Return the (X, Y) coordinate for the center point of the cell that contains the specified text.  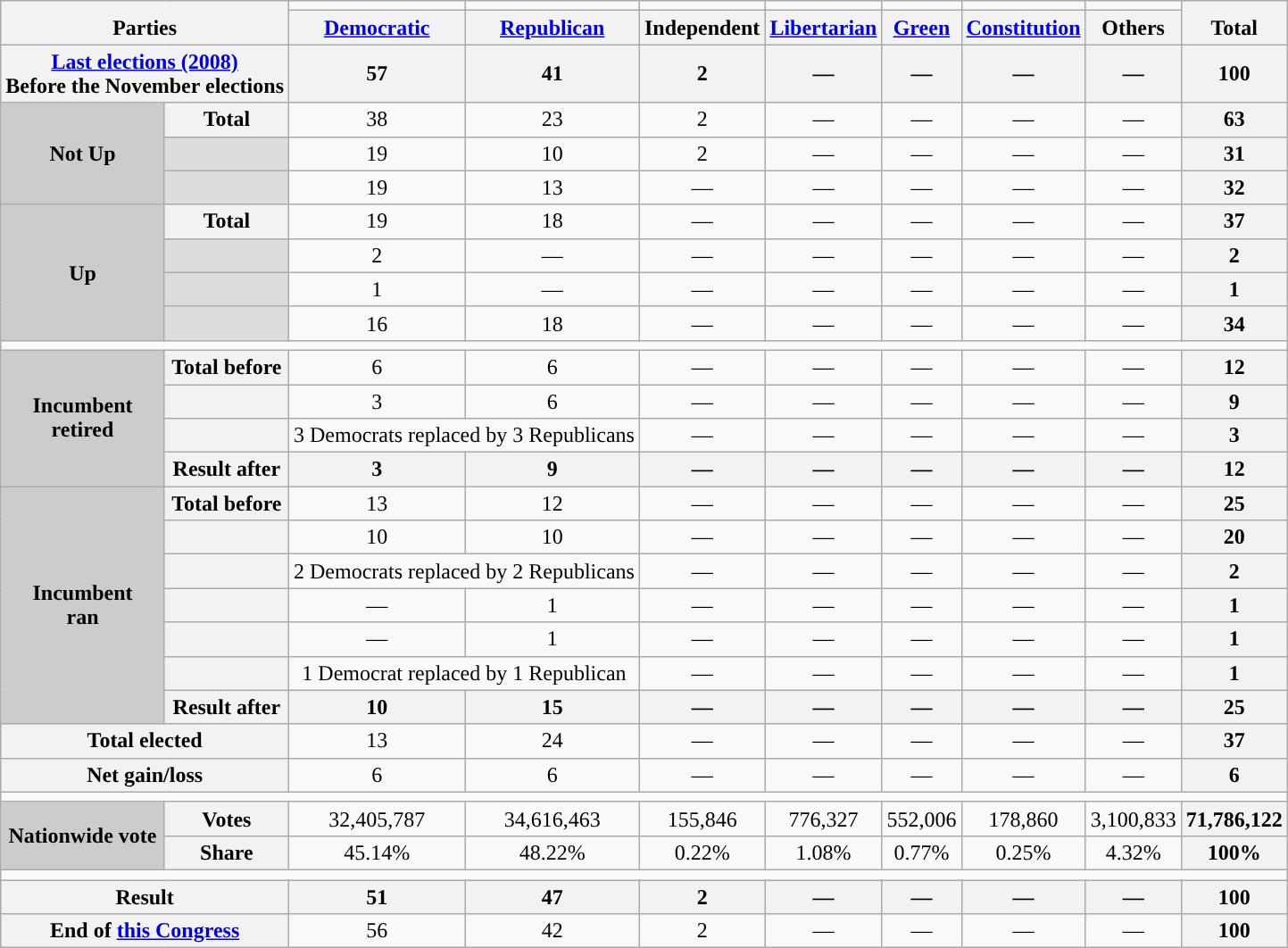
34 (1234, 323)
Others (1134, 28)
Last elections (2008)Before the November elections (145, 73)
71,786,122 (1234, 819)
42 (553, 931)
56 (377, 931)
Votes (227, 819)
Green (921, 28)
16 (377, 323)
47 (553, 897)
34,616,463 (553, 819)
Constitution (1023, 28)
Parties (145, 23)
776,327 (823, 819)
Democratic (377, 28)
24 (553, 741)
Not Up (82, 154)
1 Democrat replaced by 1 Republican (464, 673)
0.22% (702, 852)
31 (1234, 154)
Incumbentran (82, 605)
Republican (553, 28)
51 (377, 897)
Independent (702, 28)
Net gain/loss (145, 775)
Libertarian (823, 28)
Up (82, 272)
15 (553, 707)
57 (377, 73)
3,100,833 (1134, 819)
100% (1234, 852)
0.77% (921, 852)
Incumbentretired (82, 418)
End of this Congress (145, 931)
3 Democrats replaced by 3 Republicans (464, 436)
23 (553, 120)
32 (1234, 187)
178,860 (1023, 819)
552,006 (921, 819)
48.22% (553, 852)
Nationwide vote (82, 836)
38 (377, 120)
63 (1234, 120)
45.14% (377, 852)
0.25% (1023, 852)
1.08% (823, 852)
2 Democrats replaced by 2 Republicans (464, 571)
Share (227, 852)
32,405,787 (377, 819)
Total elected (145, 741)
41 (553, 73)
20 (1234, 537)
155,846 (702, 819)
Result (145, 897)
4.32% (1134, 852)
